Detect which cell encompasses the target text, then output its [x, y] center coordinate. 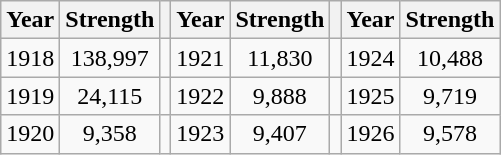
9,719 [450, 96]
24,115 [110, 96]
9,407 [280, 134]
11,830 [280, 58]
1922 [200, 96]
9,888 [280, 96]
10,488 [450, 58]
9,358 [110, 134]
9,578 [450, 134]
1918 [30, 58]
1920 [30, 134]
1925 [370, 96]
1919 [30, 96]
138,997 [110, 58]
1926 [370, 134]
1924 [370, 58]
1921 [200, 58]
1923 [200, 134]
